Return [x, y] of the center of cell containing provided text 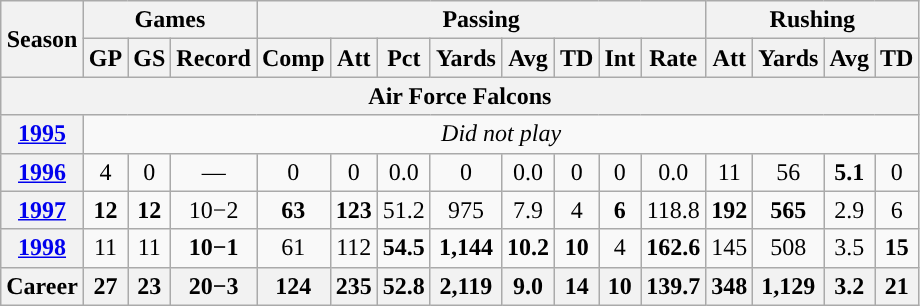
3.5 [850, 248]
975 [466, 210]
Rate [674, 58]
235 [354, 286]
145 [730, 248]
GS [150, 58]
Career [42, 286]
51.2 [404, 210]
52.8 [404, 286]
63 [293, 210]
27 [105, 286]
1998 [42, 248]
Season [42, 39]
Record [214, 58]
10−2 [214, 210]
21 [896, 286]
10−1 [214, 248]
15 [896, 248]
3.2 [850, 286]
1,129 [788, 286]
Passing [480, 20]
508 [788, 248]
162.6 [674, 248]
Air Force Falcons [460, 96]
123 [354, 210]
1997 [42, 210]
7.9 [528, 210]
Did not play [501, 134]
56 [788, 172]
118.8 [674, 210]
GP [105, 58]
2.9 [850, 210]
54.5 [404, 248]
20−3 [214, 286]
5.1 [850, 172]
124 [293, 286]
1995 [42, 134]
1,144 [466, 248]
10.2 [528, 248]
2,119 [466, 286]
1996 [42, 172]
348 [730, 286]
14 [577, 286]
Int [620, 58]
565 [788, 210]
9.0 [528, 286]
Rushing [812, 20]
— [214, 172]
192 [730, 210]
23 [150, 286]
Comp [293, 58]
112 [354, 248]
Pct [404, 58]
Games [170, 20]
61 [293, 248]
139.7 [674, 286]
